Identify which cell holds the provided text, then report its (x, y) central coordinate. 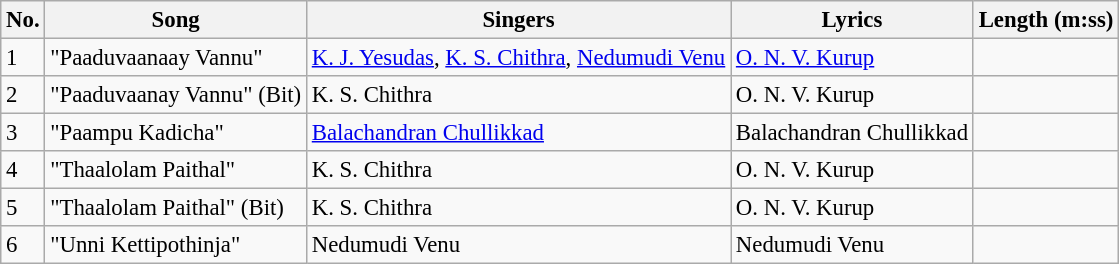
5 (23, 208)
4 (23, 170)
3 (23, 133)
6 (23, 245)
"Paaduvaanaay Vannu" (176, 58)
Song (176, 20)
Lyrics (852, 20)
No. (23, 20)
2 (23, 95)
Length (m:ss) (1046, 20)
1 (23, 58)
"Paampu Kadicha" (176, 133)
Singers (518, 20)
"Paaduvaanay Vannu" (Bit) (176, 95)
"Thaalolam Paithal" (176, 170)
K. J. Yesudas, K. S. Chithra, Nedumudi Venu (518, 58)
"Unni Kettipothinja" (176, 245)
"Thaalolam Paithal" (Bit) (176, 208)
